Return [X, Y] of the center of cell containing provided text 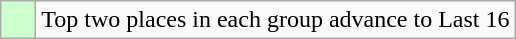
Top two places in each group advance to Last 16 [276, 20]
